Determine the (x, y) coordinate at the center of the cell enclosing the given text.  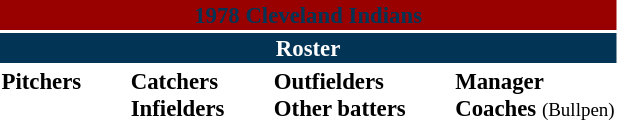
1978 Cleveland Indians (308, 15)
Roster (308, 48)
